Extract the [X, Y] coordinate from the center of the cell holding the provided text.  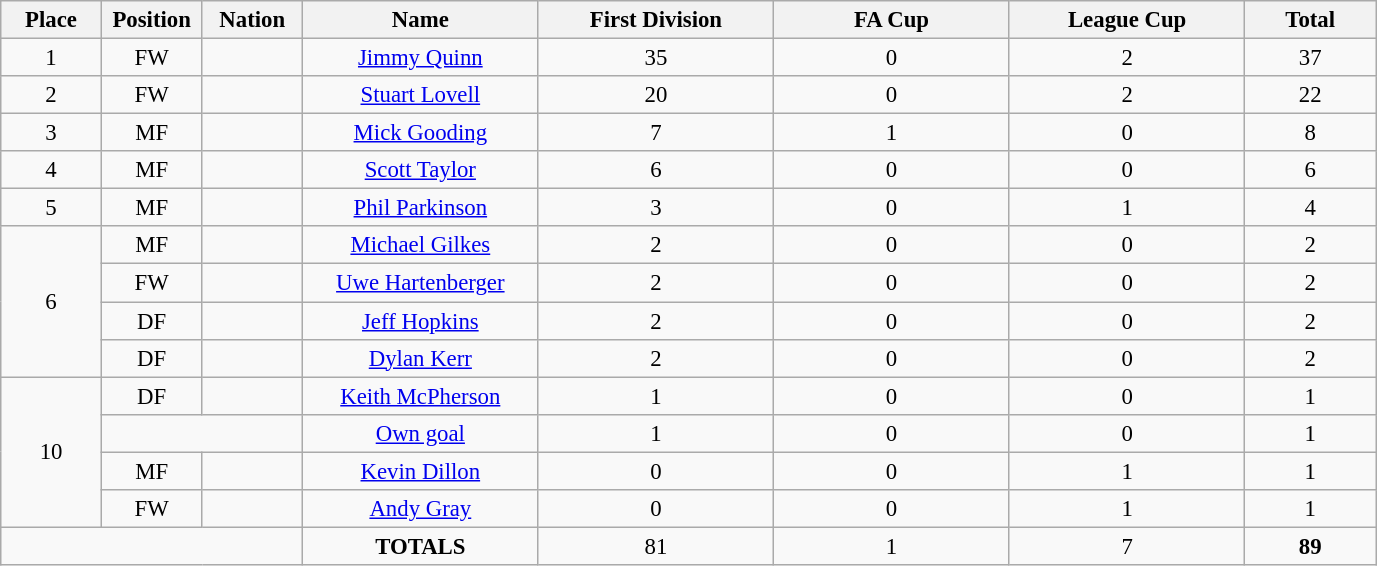
Michael Gilkes [421, 245]
League Cup [1127, 20]
Keith McPherson [421, 396]
10 [52, 452]
Own goal [421, 433]
37 [1310, 58]
5 [52, 208]
8 [1310, 133]
Phil Parkinson [421, 208]
Jimmy Quinn [421, 58]
Dylan Kerr [421, 358]
First Division [656, 20]
Nation [252, 20]
Position [152, 20]
89 [1310, 546]
FA Cup [892, 20]
22 [1310, 95]
Uwe Hartenberger [421, 283]
Andy Gray [421, 509]
81 [656, 546]
TOTALS [421, 546]
Name [421, 20]
Jeff Hopkins [421, 321]
Total [1310, 20]
35 [656, 58]
Mick Gooding [421, 133]
Stuart Lovell [421, 95]
20 [656, 95]
Scott Taylor [421, 170]
Kevin Dillon [421, 471]
Place [52, 20]
